Identify which cell holds the provided text, then report its (X, Y) central coordinate. 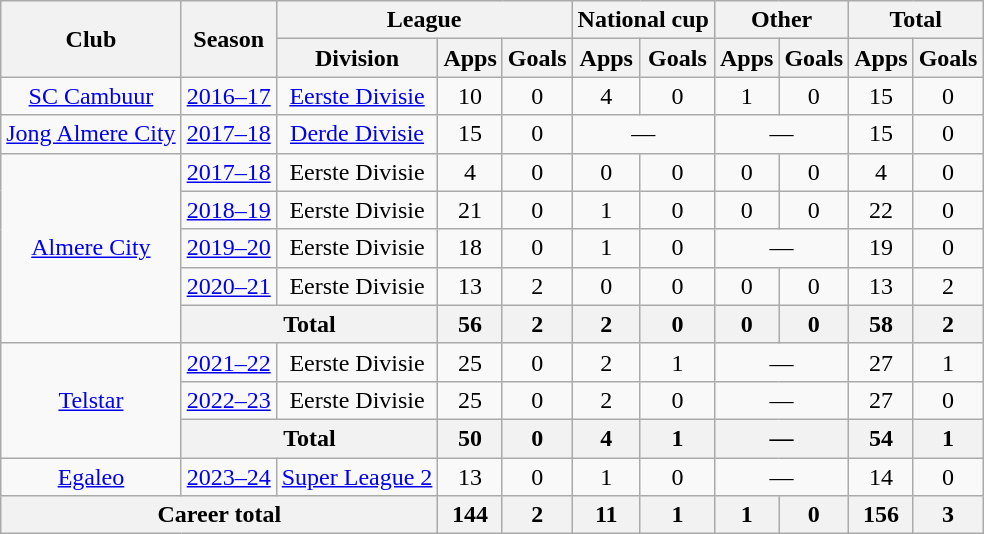
3 (948, 515)
144 (470, 515)
Club (91, 39)
56 (470, 324)
SC Cambuur (91, 96)
2019–20 (228, 248)
Telstar (91, 400)
2022–23 (228, 400)
10 (470, 96)
14 (881, 477)
156 (881, 515)
Other (781, 20)
2016–17 (228, 96)
Super League 2 (357, 477)
Almere City (91, 248)
22 (881, 210)
54 (881, 438)
Jong Almere City (91, 134)
Career total (220, 515)
Egaleo (91, 477)
Division (357, 58)
18 (470, 248)
2023–24 (228, 477)
National cup (643, 20)
Season (228, 39)
11 (606, 515)
19 (881, 248)
2020–21 (228, 286)
League (424, 20)
21 (470, 210)
58 (881, 324)
50 (470, 438)
2021–22 (228, 362)
Derde Divisie (357, 134)
2018–19 (228, 210)
